From the cell containing the given text, extract its center point as [X, Y] coordinate. 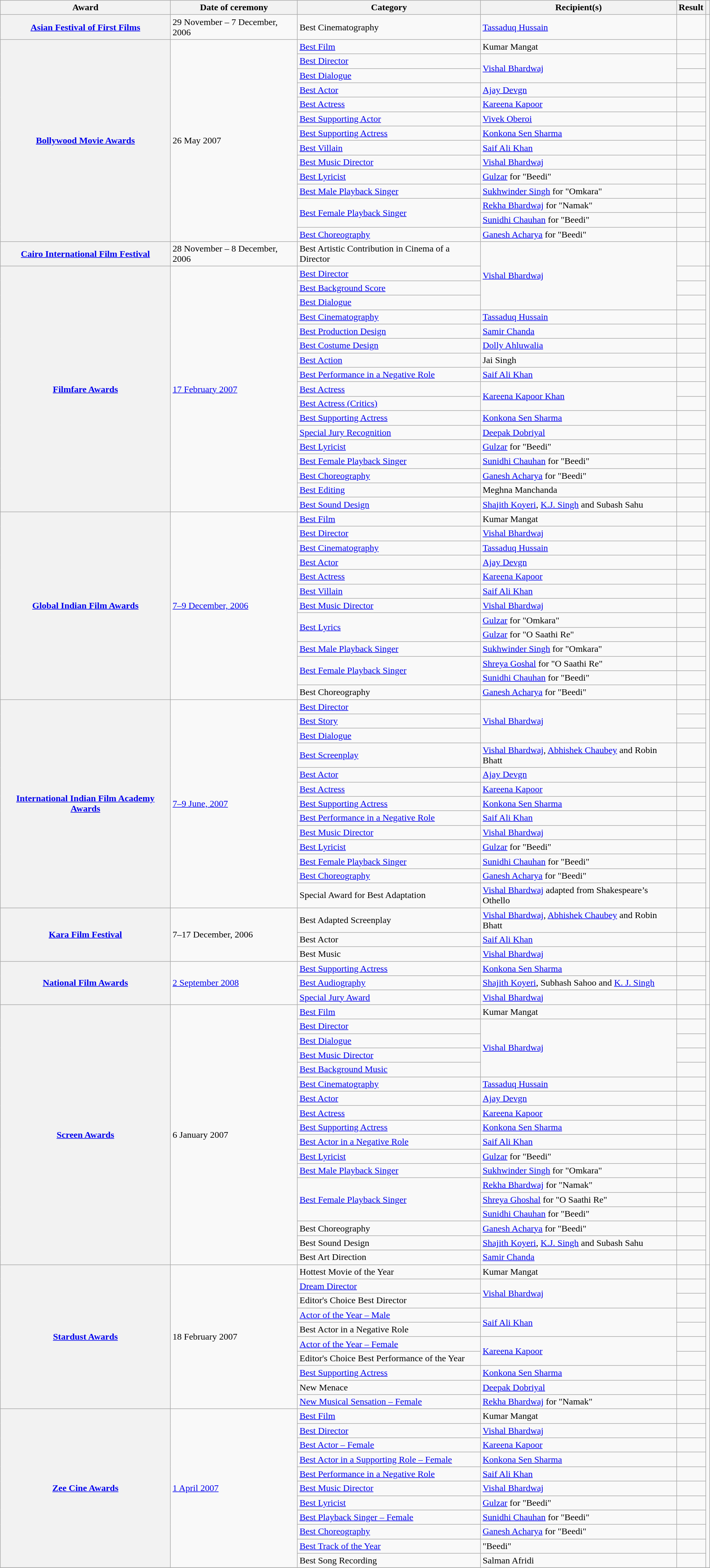
Dream Director [389, 1286]
Meghna Manchanda [579, 490]
Editor's Choice Best Performance of the Year [389, 1358]
International Indian Film Academy Awards [86, 804]
2 September 2008 [234, 983]
Kara Film Festival [86, 934]
Stardust Awards [86, 1337]
Result [691, 8]
Best Supporting Actor [389, 119]
Recipient(s) [579, 8]
Global Indian Film Awards [86, 605]
Date of ceremony [234, 8]
Best Track of the Year [389, 1546]
17 February 2007 [234, 389]
Shajith Koyeri, Subhash Sahoo and K. J. Singh [579, 983]
Special Jury Recognition [389, 432]
Best Costume Design [389, 346]
Hottest Movie of the Year [389, 1272]
Shreya Goshal for "O Saathi Re" [579, 664]
Best Adapted Screenplay [389, 920]
Best Story [389, 721]
Bollywood Movie Awards [86, 140]
28 November – 8 December, 2006 [234, 254]
Gulzar for "Omkara" [579, 620]
Best Song Recording [389, 1560]
Best Lyrics [389, 627]
Best Actress (Critics) [389, 403]
Kareena Kapoor Khan [579, 396]
Category [389, 8]
Best Actor – Female [389, 1445]
Screen Awards [86, 1134]
Best Screenplay [389, 755]
Salman Afridi [579, 1560]
New Menace [389, 1387]
Shreya Ghoshal for "O Saathi Re" [579, 1200]
6 January 2007 [234, 1134]
Award [86, 8]
New Musical Sensation – Female [389, 1402]
Best Editing [389, 490]
Best Background Score [389, 288]
Special Award for Best Adaptation [389, 895]
7–9 December, 2006 [234, 605]
Gulzar for "O Saathi Re" [579, 634]
Best Action [389, 360]
Actor of the Year – Female [389, 1344]
26 May 2007 [234, 140]
Best Production Design [389, 331]
Actor of the Year – Male [389, 1315]
29 November – 7 December, 2006 [234, 27]
Dolly Ahluwalia [579, 346]
Best Music [389, 954]
Best Art Direction [389, 1257]
Best Artistic Contribution in Cinema of a Director [389, 254]
1 April 2007 [234, 1489]
7–17 December, 2006 [234, 934]
Asian Festival of First Films [86, 27]
Vivek Oberoi [579, 119]
Cairo International Film Festival [86, 254]
Filmfare Awards [86, 389]
18 February 2007 [234, 1337]
Best Background Music [389, 1069]
"Beedi" [579, 1546]
Editor's Choice Best Director [389, 1301]
Best Audiography [389, 983]
Zee Cine Awards [86, 1489]
Best Playback Singer – Female [389, 1517]
National Film Awards [86, 983]
Vishal Bhardwaj adapted from Shakespeare’s Othello [579, 895]
7–9 June, 2007 [234, 804]
Special Jury Award [389, 997]
Jai Singh [579, 360]
Best Actor in a Supporting Role – Female [389, 1459]
